Provide the [X, Y] coordinate of the cell's center where the given text is located.  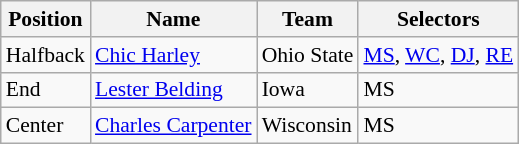
MS, WC, DJ, RE [438, 55]
Halfback [46, 55]
Selectors [438, 19]
Name [174, 19]
Team [308, 19]
Iowa [308, 90]
Chic Harley [174, 55]
Ohio State [308, 55]
Position [46, 19]
Wisconsin [308, 126]
Center [46, 126]
End [46, 90]
Lester Belding [174, 90]
Charles Carpenter [174, 126]
